Detect which cell encompasses the target text, then output its [X, Y] center coordinate. 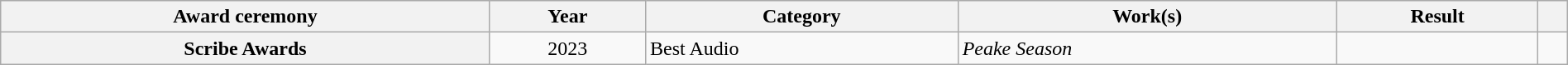
Scribe Awards [245, 48]
Year [567, 17]
Peake Season [1147, 48]
Result [1437, 17]
Work(s) [1147, 17]
Award ceremony [245, 17]
2023 [567, 48]
Category [802, 17]
Best Audio [802, 48]
